Extract the [x, y] coordinate from the center of the cell holding the provided text.  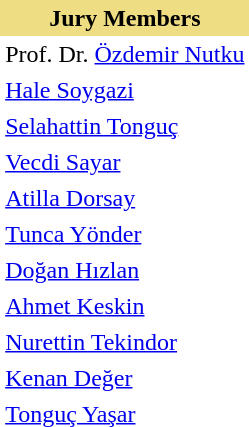
Vecdi Sayar [125, 162]
Ahmet Keskin [125, 306]
Doğan Hızlan [125, 270]
Selahattin Tonguç [125, 126]
Atilla Dorsay [125, 198]
Kenan Değer [125, 378]
Hale Soygazi [125, 90]
Nurettin Tekindor [125, 342]
Tunca Yönder [125, 234]
Prof. Dr. Özdemir Nutku [125, 54]
Jury Members [125, 18]
